Output the (x, y) coordinate of the center of the cell containing the given text.  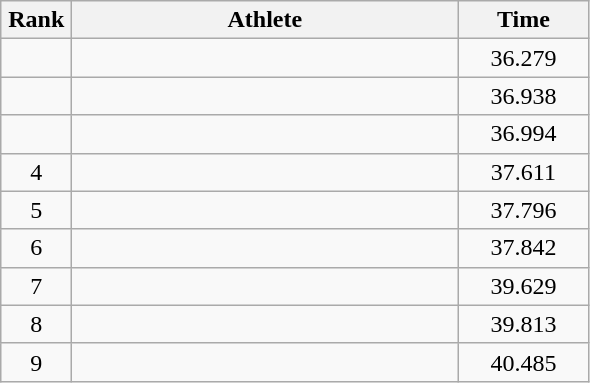
8 (36, 324)
7 (36, 286)
4 (36, 172)
36.279 (524, 58)
37.842 (524, 248)
39.813 (524, 324)
37.796 (524, 210)
36.938 (524, 96)
36.994 (524, 134)
Athlete (265, 20)
39.629 (524, 286)
5 (36, 210)
Time (524, 20)
40.485 (524, 362)
6 (36, 248)
Rank (36, 20)
37.611 (524, 172)
9 (36, 362)
